Scan for the cell matching the given text and deliver its [x, y] coordinate at center. 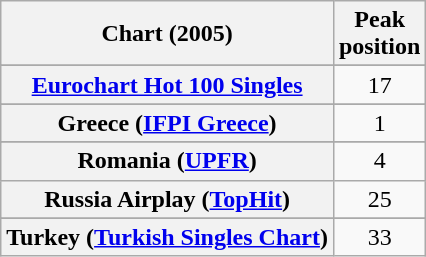
Eurochart Hot 100 Singles [168, 85]
Peakposition [379, 34]
4 [379, 161]
Greece (IFPI Greece) [168, 123]
33 [379, 237]
Turkey (Turkish Singles Chart) [168, 237]
Russia Airplay (TopHit) [168, 199]
Romania (UPFR) [168, 161]
1 [379, 123]
25 [379, 199]
Chart (2005) [168, 34]
17 [379, 85]
